Detect which cell encompasses the target text, then output its (x, y) center coordinate. 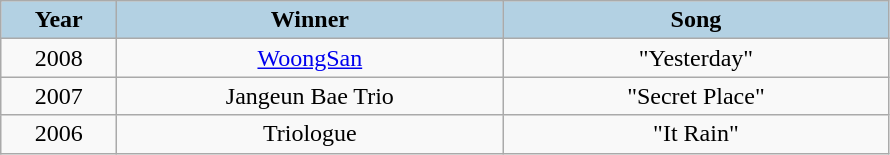
Triologue (310, 134)
2007 (59, 96)
2008 (59, 58)
"Secret Place" (696, 96)
Year (59, 20)
WoongSan (310, 58)
"It Rain" (696, 134)
Jangeun Bae Trio (310, 96)
2006 (59, 134)
"Yesterday" (696, 58)
Song (696, 20)
Winner (310, 20)
